Determine the [x, y] coordinate at the center of the cell enclosing the given text.  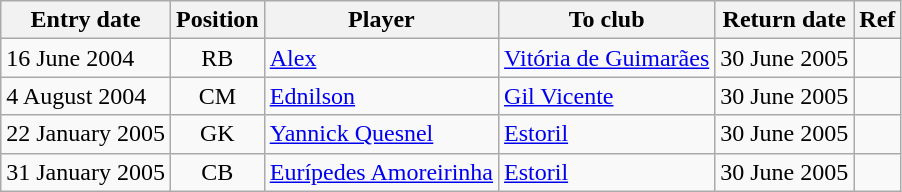
Position [217, 20]
Ednilson [381, 96]
RB [217, 58]
Player [381, 20]
CM [217, 96]
Ref [878, 20]
Alex [381, 58]
4 August 2004 [86, 96]
To club [607, 20]
Entry date [86, 20]
22 January 2005 [86, 134]
31 January 2005 [86, 172]
16 June 2004 [86, 58]
Yannick Quesnel [381, 134]
Vitória de Guimarães [607, 58]
Gil Vicente [607, 96]
Eurípedes Amoreirinha [381, 172]
CB [217, 172]
GK [217, 134]
Return date [784, 20]
